Locate the cell with the specified text and output its (x, y) center coordinate. 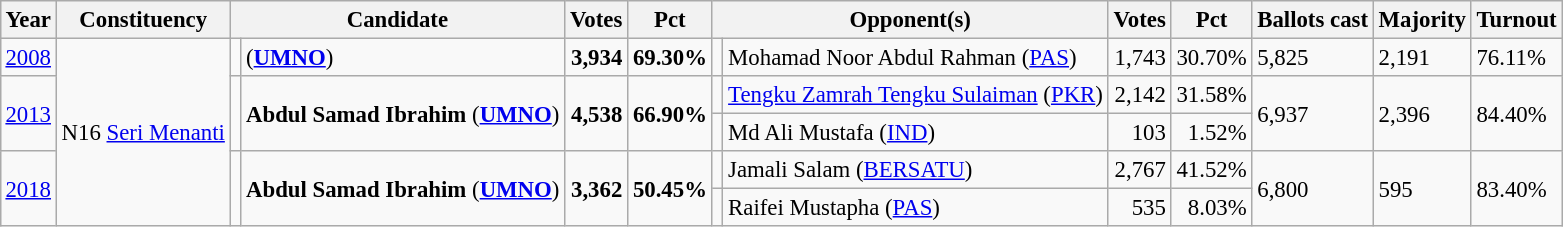
Majority (1422, 20)
Opponent(s) (910, 20)
3,362 (596, 188)
2008 (28, 57)
41.52% (1212, 170)
50.45% (670, 188)
Raifei Mustapha (PAS) (916, 208)
Md Ali Mustafa (IND) (916, 133)
31.58% (1212, 95)
83.40% (1516, 188)
103 (1140, 133)
(UMNO) (403, 57)
535 (1140, 208)
4,538 (596, 114)
2,396 (1422, 114)
Turnout (1516, 20)
Jamali Salam (BERSATU) (916, 170)
1.52% (1212, 133)
Tengku Zamrah Tengku Sulaiman (PKR) (916, 95)
N16 Seri Menanti (143, 132)
69.30% (670, 57)
Constituency (143, 20)
66.90% (670, 114)
Ballots cast (1312, 20)
2,142 (1140, 95)
Mohamad Noor Abdul Rahman (PAS) (916, 57)
76.11% (1516, 57)
3,934 (596, 57)
5,825 (1312, 57)
6,800 (1312, 188)
2,191 (1422, 57)
6,937 (1312, 114)
1,743 (1140, 57)
30.70% (1212, 57)
2013 (28, 114)
2018 (28, 188)
2,767 (1140, 170)
Candidate (398, 20)
8.03% (1212, 208)
595 (1422, 188)
Year (28, 20)
84.40% (1516, 114)
